Return the [X, Y] coordinate for the center point of the cell that contains the specified text.  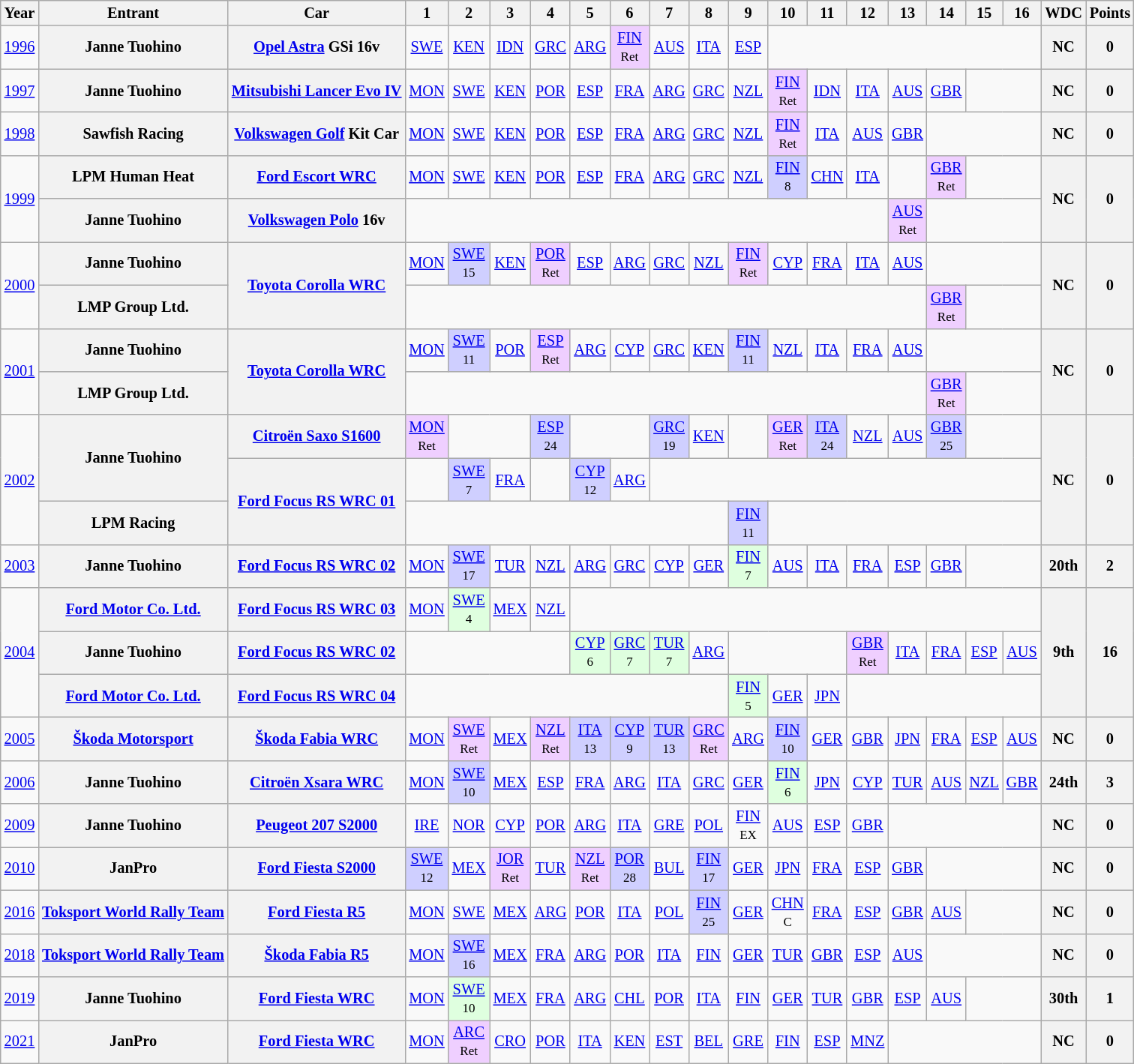
AUSRet [907, 220]
4 [550, 13]
SWE15 [469, 263]
SWE17 [469, 566]
2003 [19, 566]
Volkswagen Golf Kit Car [316, 133]
SWERet [469, 739]
GRCRet [708, 739]
1999 [19, 198]
2006 [19, 782]
Ford Focus RS WRC 01 [316, 501]
CHL [630, 998]
1998 [19, 133]
FIN5 [748, 696]
Ford Fiesta S2000 [316, 868]
Škoda Motorsport [133, 739]
CYP6 [589, 652]
Entrant [133, 13]
1996 [19, 47]
FIN6 [787, 782]
Opel Astra GSi 16v [316, 47]
5 [589, 13]
Škoda Fabia R5 [316, 955]
Peugeot 207 S2000 [316, 826]
SWE7 [469, 480]
9 [748, 13]
MNZ [867, 1042]
GERRet [787, 436]
LPM Racing [133, 523]
2000 [19, 285]
ARCRet [469, 1042]
1997 [19, 91]
12 [867, 13]
TUR7 [669, 652]
7 [669, 13]
2004 [19, 652]
SWE12 [426, 868]
ESPRet [550, 350]
FIN10 [787, 739]
2018 [19, 955]
CHN [828, 177]
ITA24 [828, 436]
Sawfish Racing [133, 133]
LPM Human Heat [133, 177]
SWE16 [469, 955]
FIN25 [708, 912]
Year [19, 13]
BUL [669, 868]
6 [630, 13]
Volkswagen Polo 16v [316, 220]
Citroën Saxo S1600 [316, 436]
Citroën Xsara WRC [316, 782]
CYP12 [589, 480]
NOR [469, 826]
EST [669, 1042]
SWE4 [469, 610]
2009 [19, 826]
Ford Escort WRC [316, 177]
11 [828, 13]
IRE [426, 826]
ITA13 [589, 739]
15 [984, 13]
ESP24 [550, 436]
2016 [19, 912]
2001 [19, 372]
Ford Focus RS WRC 03 [316, 610]
MONRet [426, 436]
30th [1063, 998]
PORRet [550, 263]
WDC [1063, 13]
Škoda Fabia WRC [316, 739]
GRC19 [669, 436]
FIN7 [748, 566]
2002 [19, 480]
Points [1110, 13]
JORRet [510, 868]
9th [1063, 652]
2019 [19, 998]
FIN17 [708, 868]
CHNC [787, 912]
13 [907, 13]
FIN8 [787, 177]
CYP9 [630, 739]
Mitsubishi Lancer Evo IV [316, 91]
Ford Focus RS WRC 04 [316, 696]
CRO [510, 1042]
GRC7 [630, 652]
2021 [19, 1042]
Car [316, 13]
2010 [19, 868]
POR28 [630, 868]
TUR13 [669, 739]
2005 [19, 739]
FINEX [748, 826]
14 [946, 13]
GBR25 [946, 436]
SWE11 [469, 350]
Ford Fiesta R5 [316, 912]
20th [1063, 566]
8 [708, 13]
BEL [708, 1042]
10 [787, 13]
24th [1063, 782]
